Return [x, y] of the center of cell containing provided text 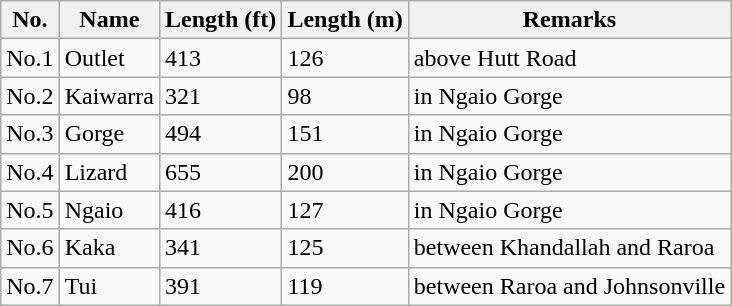
Name [109, 20]
No.5 [30, 210]
between Raroa and Johnsonville [569, 286]
98 [345, 96]
No.7 [30, 286]
494 [220, 134]
413 [220, 58]
119 [345, 286]
Tui [109, 286]
between Khandallah and Raroa [569, 248]
341 [220, 248]
No.3 [30, 134]
Gorge [109, 134]
Length (ft) [220, 20]
No.1 [30, 58]
655 [220, 172]
Length (m) [345, 20]
Kaka [109, 248]
No.6 [30, 248]
Remarks [569, 20]
126 [345, 58]
No. [30, 20]
125 [345, 248]
Lizard [109, 172]
Ngaio [109, 210]
Outlet [109, 58]
321 [220, 96]
No.2 [30, 96]
391 [220, 286]
No.4 [30, 172]
200 [345, 172]
above Hutt Road [569, 58]
416 [220, 210]
127 [345, 210]
151 [345, 134]
Kaiwarra [109, 96]
